For the text-containing cell, return its midpoint in [x, y] coordinate format. 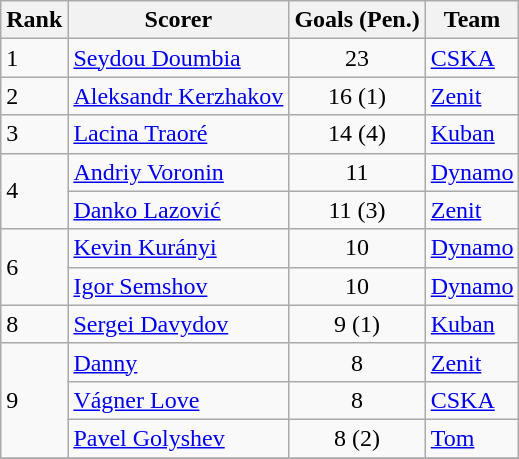
8 (2) [357, 438]
Lacina Traoré [178, 134]
Andriy Voronin [178, 172]
2 [34, 96]
Kevin Kurányi [178, 248]
Team [472, 20]
6 [34, 267]
Rank [34, 20]
Scorer [178, 20]
11 (3) [357, 210]
9 [34, 400]
16 (1) [357, 96]
14 (4) [357, 134]
Pavel Golyshev [178, 438]
11 [357, 172]
Seydou Doumbia [178, 58]
1 [34, 58]
Goals (Pen.) [357, 20]
Vágner Love [178, 400]
Danko Lazović [178, 210]
Danny [178, 362]
4 [34, 191]
3 [34, 134]
Sergei Davydov [178, 324]
Tom [472, 438]
23 [357, 58]
9 (1) [357, 324]
Aleksandr Kerzhakov [178, 96]
Igor Semshov [178, 286]
